Output the (x, y) coordinate of the center of the cell containing the given text.  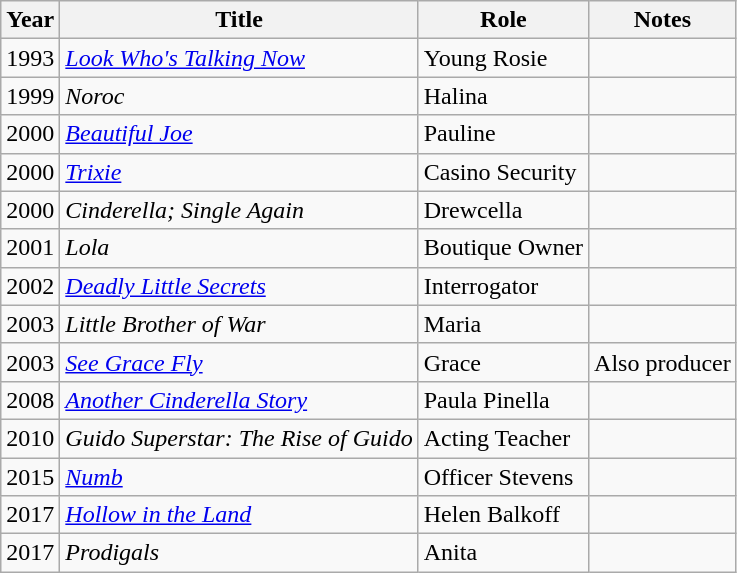
1999 (30, 96)
Helen Balkoff (503, 515)
Interrogator (503, 286)
Notes (663, 20)
Maria (503, 324)
Boutique Owner (503, 248)
2002 (30, 286)
2008 (30, 400)
Guido Superstar: The Rise of Guido (239, 438)
Grace (503, 362)
Also producer (663, 362)
Paula Pinella (503, 400)
2010 (30, 438)
Look Who's Talking Now (239, 58)
Noroc (239, 96)
Halina (503, 96)
Drewcella (503, 210)
Anita (503, 553)
Prodigals (239, 553)
Officer Stevens (503, 477)
Hollow in the Land (239, 515)
Role (503, 20)
Pauline (503, 134)
2015 (30, 477)
Beautiful Joe (239, 134)
Little Brother of War (239, 324)
1993 (30, 58)
Cinderella; Single Again (239, 210)
Deadly Little Secrets (239, 286)
Another Cinderella Story (239, 400)
Trixie (239, 172)
Acting Teacher (503, 438)
Casino Security (503, 172)
Title (239, 20)
Young Rosie (503, 58)
Numb (239, 477)
2001 (30, 248)
Lola (239, 248)
Year (30, 20)
See Grace Fly (239, 362)
